Provide the (x, y) coordinate of the cell's center where the given text is located.  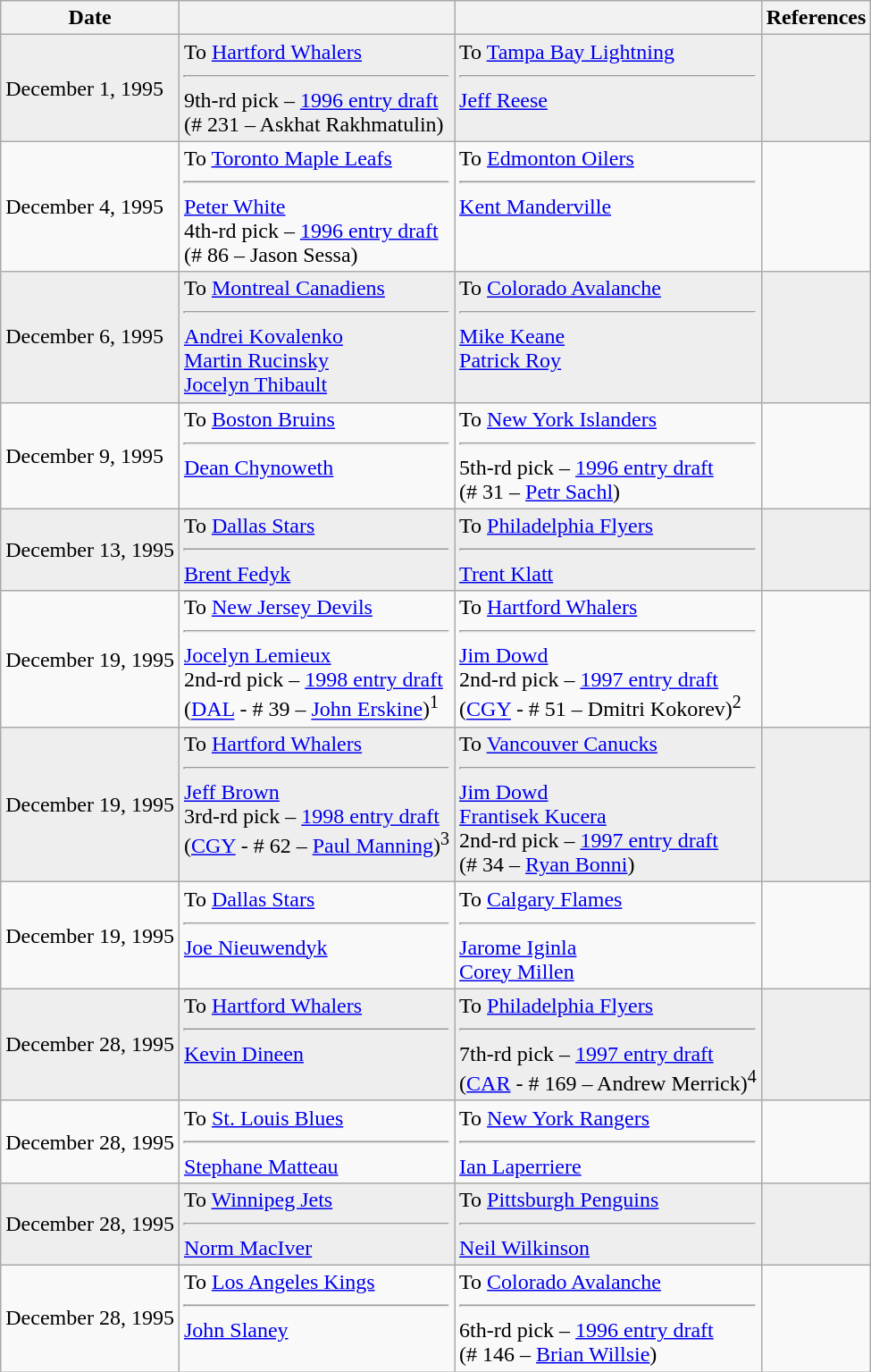
To New Jersey DevilsJocelyn Lemieux2nd-rd pick – 1998 entry draft(DAL - # 39 – John Erskine)1 (316, 660)
December 1, 1995 (90, 88)
To Hartford WhalersJeff Brown3rd-rd pick – 1998 entry draft(CGY - # 62 – Paul Manning)3 (316, 804)
To Dallas StarsBrent Fedyk (316, 550)
To Dallas StarsJoe Nieuwendyk (316, 935)
To Hartford WhalersJim Dowd2nd-rd pick – 1997 entry draft(CGY - # 51 – Dmitri Kokorev)2 (608, 660)
To Edmonton OilersKent Manderville (608, 206)
To Los Angeles KingsJohn Slaney (316, 1317)
To Tampa Bay LightningJeff Reese (608, 88)
December 4, 1995 (90, 206)
To Colorado AvalancheMike KeanePatrick Roy (608, 337)
To New York Islanders5th-rd pick – 1996 entry draft(# 31 – Petr Sachl) (608, 456)
To Philadelphia FlyersTrent Klatt (608, 550)
References (817, 18)
To Hartford WhalersKevin Dineen (316, 1045)
December 13, 1995 (90, 550)
To Montreal CanadiensAndrei KovalenkoMartin RucinskyJocelyn Thibault (316, 337)
To Philadelphia Flyers7th-rd pick – 1997 entry draft(CAR - # 169 – Andrew Merrick)4 (608, 1045)
To Hartford Whalers9th-rd pick – 1996 entry draft(# 231 – Askhat Rakhmatulin) (316, 88)
December 6, 1995 (90, 337)
December 9, 1995 (90, 456)
To Colorado Avalanche6th-rd pick – 1996 entry draft(# 146 – Brian Willsie) (608, 1317)
To Boston BruinsDean Chynoweth (316, 456)
To Pittsburgh PenguinsNeil Wilkinson (608, 1224)
To Winnipeg JetsNorm MacIver (316, 1224)
To St. Louis BluesStephane Matteau (316, 1141)
To Calgary FlamesJarome IginlaCorey Millen (608, 935)
To Vancouver CanucksJim DowdFrantisek Kucera2nd-rd pick – 1997 entry draft(# 34 – Ryan Bonni) (608, 804)
To New York RangersIan Laperriere (608, 1141)
Date (90, 18)
To Toronto Maple LeafsPeter White4th-rd pick – 1996 entry draft(# 86 – Jason Sessa) (316, 206)
